Search for the cell housing the specified text and yield its [x, y] center coordinate. 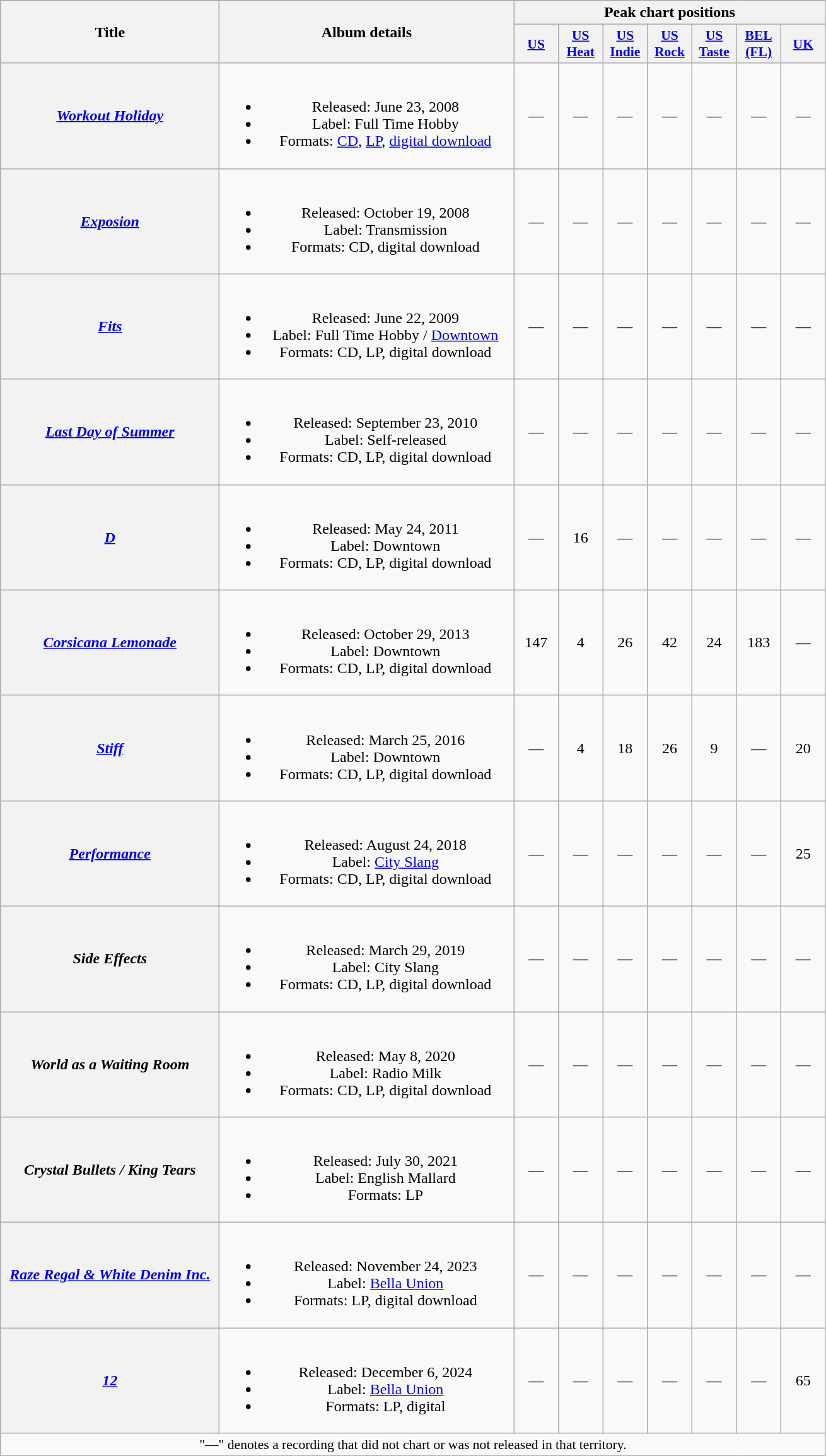
Released: October 29, 2013Label: DowntownFormats: CD, LP, digital download [367, 642]
12 [110, 1380]
Released: March 29, 2019Label: City SlangFormats: CD, LP, digital download [367, 959]
Released: June 22, 2009Label: Full Time Hobby / DowntownFormats: CD, LP, digital download [367, 327]
Performance [110, 853]
20 [803, 748]
Released: August 24, 2018Label: City SlangFormats: CD, LP, digital download [367, 853]
Released: June 23, 2008Label: Full Time HobbyFormats: CD, LP, digital download [367, 116]
42 [670, 642]
US Taste [714, 44]
65 [803, 1380]
Workout Holiday [110, 116]
16 [580, 537]
9 [714, 748]
Raze Regal & White Denim Inc. [110, 1276]
Side Effects [110, 959]
Corsicana Lemonade [110, 642]
147 [536, 642]
Last Day of Summer [110, 432]
Released: July 30, 2021Label: English MallardFormats: LP [367, 1170]
BEL(FL) [759, 44]
Released: November 24, 2023Label: Bella UnionFormats: LP, digital download [367, 1276]
US Indie [625, 44]
Stiff [110, 748]
24 [714, 642]
"—" denotes a recording that did not chart or was not released in that territory. [413, 1445]
Crystal Bullets / King Tears [110, 1170]
US [536, 44]
UK [803, 44]
World as a Waiting Room [110, 1065]
Released: May 8, 2020Label: Radio MilkFormats: CD, LP, digital download [367, 1065]
Released: September 23, 2010Label: Self-releasedFormats: CD, LP, digital download [367, 432]
Title [110, 32]
D [110, 537]
Released: March 25, 2016Label: DowntownFormats: CD, LP, digital download [367, 748]
Released: October 19, 2008Label: TransmissionFormats: CD, digital download [367, 221]
Fits [110, 327]
18 [625, 748]
US Heat [580, 44]
US Rock [670, 44]
Peak chart positions [670, 13]
183 [759, 642]
25 [803, 853]
Album details [367, 32]
Released: December 6, 2024Label: Bella UnionFormats: LP, digital [367, 1380]
Exposion [110, 221]
Released: May 24, 2011Label: DowntownFormats: CD, LP, digital download [367, 537]
